Pinpoint the cell where the given text exists, returning its [X, Y] midpoint coordinate. 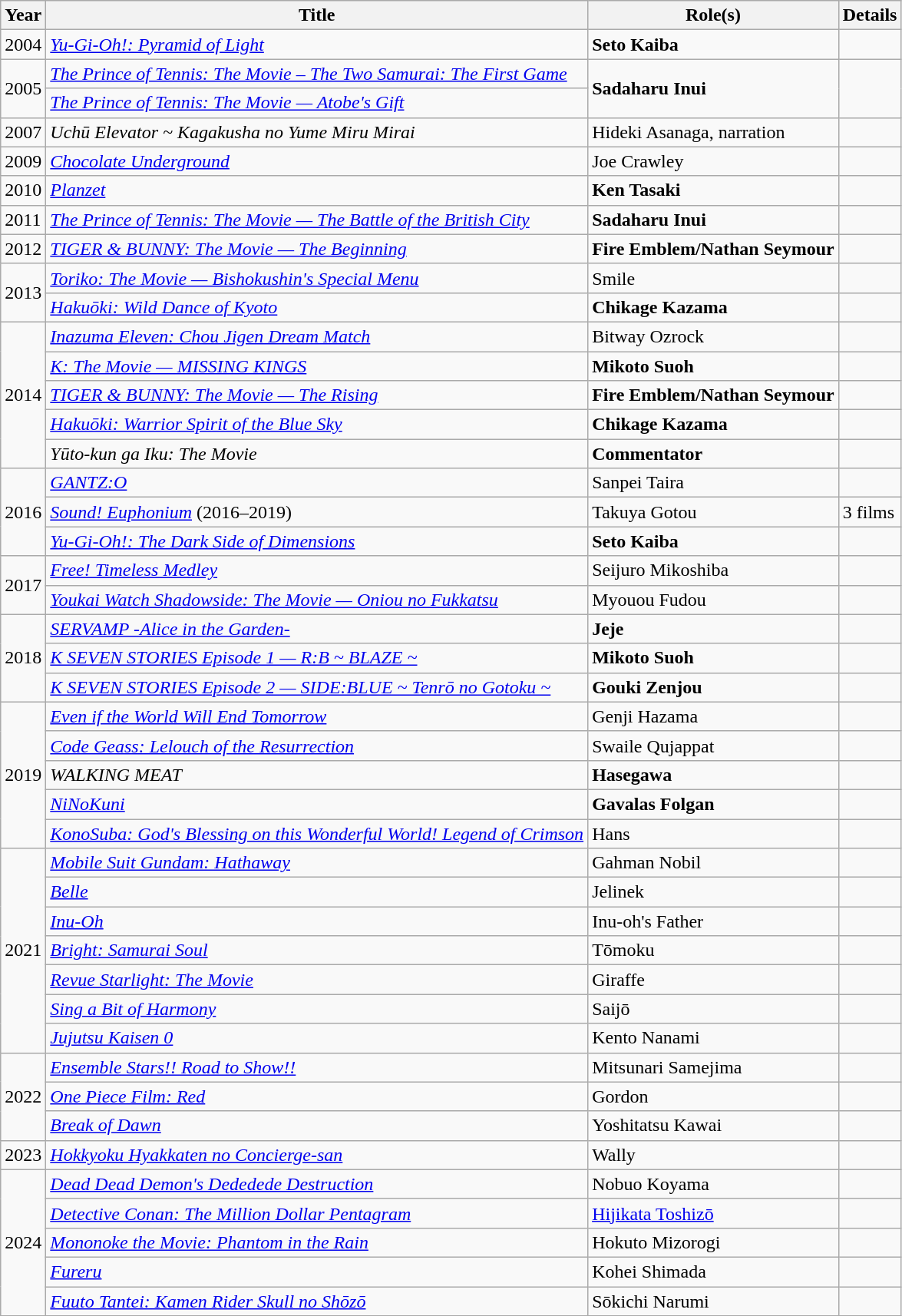
KonoSuba: God's Blessing on this Wonderful World! Legend of Crimson [317, 833]
2005 [23, 88]
Revue Starlight: The Movie [317, 980]
Bitway Ozrock [714, 336]
Mitsunari Samejima [714, 1067]
TIGER & BUNNY: The Movie — The Rising [317, 395]
Saijō [714, 1009]
K SEVEN STORIES Episode 2 — SIDE:BLUE ~ Tenrō no Gotoku ~ [317, 687]
Uchū Elevator ~ Kagakusha no Yume Miru Mirai [317, 132]
Jujutsu Kaisen 0 [317, 1038]
Sing a Bit of Harmony [317, 1009]
Youkai Watch Shadowside: The Movie — Oniou no Fukkatsu [317, 600]
2016 [23, 512]
Detective Conan: The Million Dollar Pentagram [317, 1213]
Hasegawa [714, 775]
Planzet [317, 190]
Jeje [714, 629]
Ensemble Stars!! Road to Show!! [317, 1067]
Kohei Shimada [714, 1271]
Joe Crawley [714, 161]
Details [870, 15]
Swaile Qujappat [714, 746]
Bright: Samurai Soul [317, 951]
Break of Dawn [317, 1126]
Hans [714, 833]
Even if the World Will End Tomorrow [317, 716]
Gordon [714, 1096]
Yūto-kun ga Iku: The Movie [317, 454]
Commentator [714, 454]
Mononoke the Movie: Phantom in the Rain [317, 1242]
Giraffe [714, 980]
The Prince of Tennis: The Movie — The Battle of the British City [317, 220]
Inu-Oh [317, 921]
Hakuōki: Wild Dance of Kyoto [317, 307]
Smile [714, 278]
2021 [23, 951]
TIGER & BUNNY: The Movie — The Beginning [317, 249]
Hijikata Toshizō [714, 1213]
Ken Tasaki [714, 190]
Takuya Gotou [714, 512]
2012 [23, 249]
Nobuo Koyama [714, 1184]
2024 [23, 1242]
2023 [23, 1155]
Hokuto Mizorogi [714, 1242]
Gahman Nobil [714, 863]
2017 [23, 585]
Inu-oh's Father [714, 921]
2019 [23, 775]
Hideki Asanaga, narration [714, 132]
Fuuto Tantei: Kamen Rider Skull no Shōzō [317, 1301]
Yu-Gi-Oh!: Pyramid of Light [317, 45]
Genji Hazama [714, 716]
Sanpei Taira [714, 483]
Jelinek [714, 892]
2018 [23, 658]
2004 [23, 45]
K SEVEN STORIES Episode 1 — R:B ~ BLAZE ~ [317, 658]
2014 [23, 395]
Role(s) [714, 15]
2007 [23, 132]
2010 [23, 190]
3 films [870, 512]
SERVAMP -Alice in the Garden- [317, 629]
One Piece Film: Red [317, 1096]
Kento Nanami [714, 1038]
Toriko: The Movie — Bishokushin's Special Menu [317, 278]
Dead Dead Demon's Dededede Destruction [317, 1184]
Hokkyoku Hyakkaten no Concierge-san [317, 1155]
Hakuōki: Warrior Spirit of the Blue Sky [317, 425]
GANTZ:O [317, 483]
Gouki Zenjou [714, 687]
2011 [23, 220]
Title [317, 15]
WALKING MEAT [317, 775]
Inazuma Eleven: Chou Jigen Dream Match [317, 336]
2022 [23, 1096]
The Prince of Tennis: The Movie – The Two Samurai: The First Game [317, 74]
Gavalas Folgan [714, 804]
Sōkichi Narumi [714, 1301]
Sound! Euphonium (2016–2019) [317, 512]
Yoshitatsu Kawai [714, 1126]
Belle [317, 892]
2009 [23, 161]
Fureru [317, 1271]
Seijuro Mikoshiba [714, 570]
K: The Movie — MISSING KINGS [317, 366]
Free! Timeless Medley [317, 570]
The Prince of Tennis: The Movie — Atobe's Gift [317, 103]
Myouou Fudou [714, 600]
Yu-Gi-Oh!: The Dark Side of Dimensions [317, 541]
Wally [714, 1155]
Mobile Suit Gundam: Hathaway [317, 863]
Year [23, 15]
Code Geass: Lelouch of the Resurrection [317, 746]
Tōmoku [714, 951]
NiNoKuni [317, 804]
Chocolate Underground [317, 161]
2013 [23, 293]
